Determine the [x, y] coordinate at the center of the cell enclosing the given text.  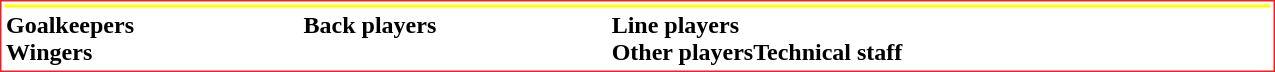
GoalkeepersWingers [152, 38]
Back players [454, 38]
Line playersOther playersTechnical staff [940, 38]
